Extract the [x, y] coordinate from the center of the cell holding the provided text.  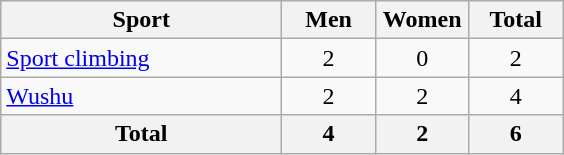
0 [422, 58]
Women [422, 20]
Wushu [142, 96]
6 [516, 134]
Sport climbing [142, 58]
Men [329, 20]
Sport [142, 20]
